Scan for the cell matching the given text and deliver its (x, y) coordinate at center. 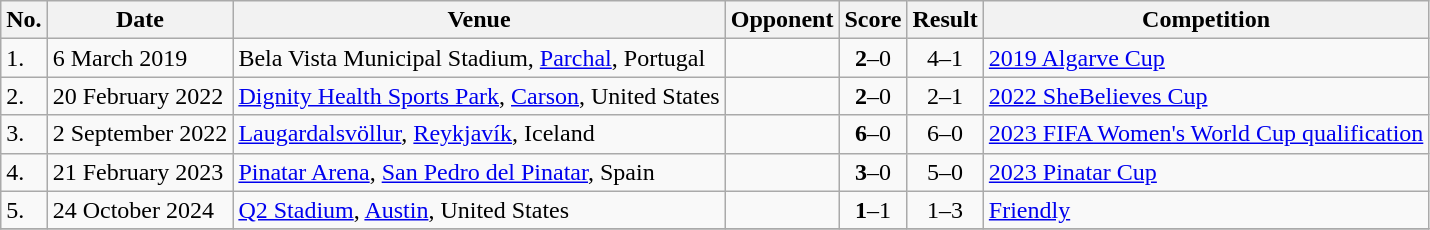
1–3 (945, 210)
1. (24, 58)
Q2 Stadium, Austin, United States (479, 210)
2. (24, 96)
Opponent (782, 20)
20 February 2022 (140, 96)
Friendly (1206, 210)
21 February 2023 (140, 172)
3. (24, 134)
Pinatar Arena, San Pedro del Pinatar, Spain (479, 172)
2 September 2022 (140, 134)
No. (24, 20)
Bela Vista Municipal Stadium, Parchal, Portugal (479, 58)
Score (873, 20)
5. (24, 210)
Date (140, 20)
2022 SheBelieves Cup (1206, 96)
1–1 (873, 210)
6 March 2019 (140, 58)
Dignity Health Sports Park, Carson, United States (479, 96)
24 October 2024 (140, 210)
4–1 (945, 58)
2023 FIFA Women's World Cup qualification (1206, 134)
2–1 (945, 96)
5–0 (945, 172)
Laugardalsvöllur, Reykjavík, Iceland (479, 134)
Result (945, 20)
4. (24, 172)
2023 Pinatar Cup (1206, 172)
Competition (1206, 20)
Venue (479, 20)
3–0 (873, 172)
2019 Algarve Cup (1206, 58)
